From the cell containing the given text, extract its center point as [X, Y] coordinate. 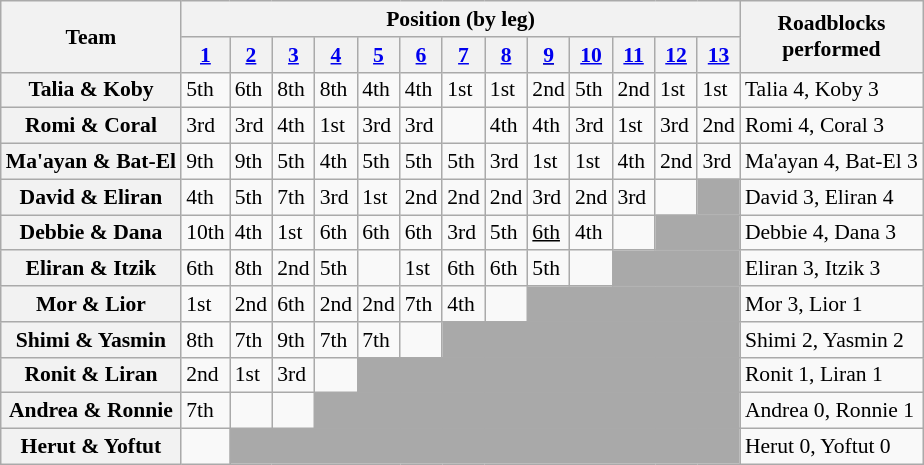
11 [634, 55]
David & Eliran [91, 197]
8 [506, 55]
Team [91, 36]
David 3, Eliran 4 [832, 197]
Herut 0, Yoftut 0 [832, 447]
Debbie 4, Dana 3 [832, 233]
Ma'ayan & Bat-El [91, 162]
10 [592, 55]
1 [206, 55]
Herut & Yoftut [91, 447]
12 [676, 55]
Position (by leg) [460, 19]
Ronit 1, Liran 1 [832, 375]
Andrea & Ronnie [91, 411]
7 [464, 55]
Roadblocksperformed [832, 36]
13 [718, 55]
Romi 4, Coral 3 [832, 126]
Mor & Lior [91, 304]
Shimi & Yasmin [91, 340]
Andrea 0, Ronnie 1 [832, 411]
4 [336, 55]
Eliran 3, Itzik 3 [832, 269]
Shimi 2, Yasmin 2 [832, 340]
5 [378, 55]
3 [294, 55]
Eliran & Itzik [91, 269]
Debbie & Dana [91, 233]
Mor 3, Lior 1 [832, 304]
Ma'ayan 4, Bat-El 3 [832, 162]
Talia 4, Koby 3 [832, 90]
10th [206, 233]
2 [252, 55]
Ronit & Liran [91, 375]
6 [422, 55]
Talia & Koby [91, 90]
9 [548, 55]
Romi & Coral [91, 126]
